From the cell containing the given text, extract its center point as [X, Y] coordinate. 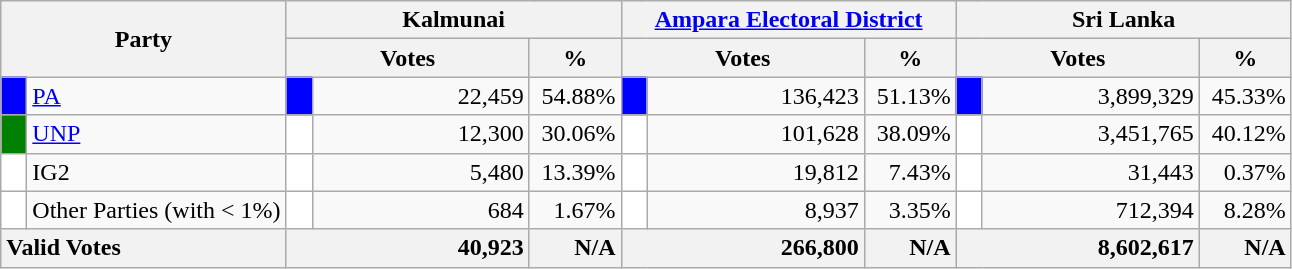
136,423 [756, 96]
1.67% [575, 210]
PA [156, 96]
Party [144, 39]
Ampara Electoral District [788, 20]
8.28% [1245, 210]
8,937 [756, 210]
5,480 [420, 172]
22,459 [420, 96]
Other Parties (with < 1%) [156, 210]
684 [420, 210]
3,899,329 [1090, 96]
54.88% [575, 96]
Kalmunai [454, 20]
7.43% [910, 172]
38.09% [910, 134]
40,923 [408, 248]
101,628 [756, 134]
Sri Lanka [1124, 20]
IG2 [156, 172]
19,812 [756, 172]
0.37% [1245, 172]
Valid Votes [144, 248]
51.13% [910, 96]
45.33% [1245, 96]
UNP [156, 134]
712,394 [1090, 210]
3,451,765 [1090, 134]
3.35% [910, 210]
12,300 [420, 134]
30.06% [575, 134]
266,800 [742, 248]
8,602,617 [1078, 248]
13.39% [575, 172]
31,443 [1090, 172]
40.12% [1245, 134]
